Pinpoint the cell where the given text exists, returning its (X, Y) midpoint coordinate. 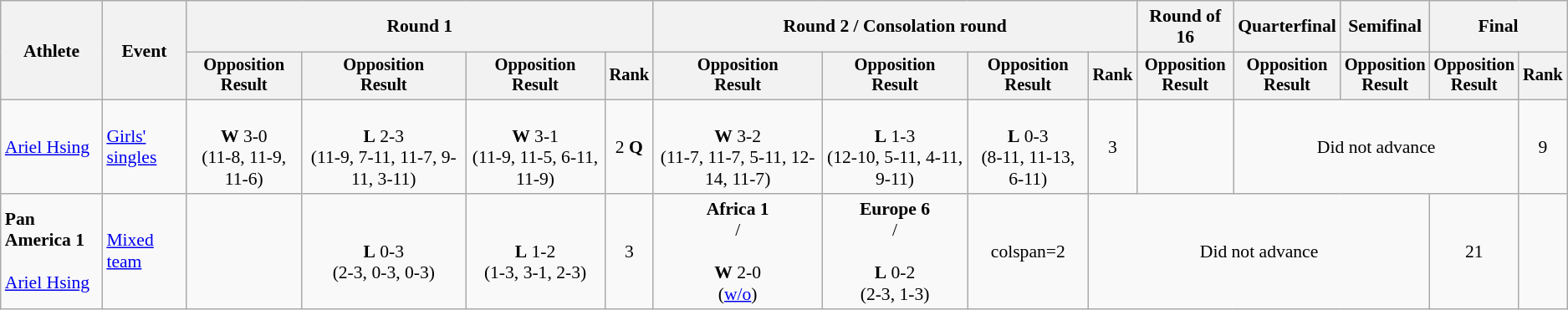
Round 1 (420, 27)
Event (144, 50)
Semifinal (1385, 27)
L 1-3 (12-10, 5-11, 4-11, 9-11) (895, 147)
Athlete (52, 50)
Europe 6 / L 0-2 (2-3, 1-3) (895, 252)
9 (1543, 147)
W 3-2 (11-7, 11-7, 5-11, 12-14, 11-7) (738, 147)
2 Q (630, 147)
Africa 1 / W 2-0 (w/o) (738, 252)
21 (1474, 252)
Mixed team (144, 252)
L 2-3 (11-9, 7-11, 11-7, 9-11, 3-11) (383, 147)
Girls' singles (144, 147)
L 1-2 (1-3, 3-1, 2-3) (535, 252)
colspan=2 (1029, 252)
Round of 16 (1185, 27)
Final (1498, 27)
Pan America 1Ariel Hsing (52, 252)
Ariel Hsing (52, 147)
W 3-0 (11-8, 11-9, 11-6) (244, 147)
Round 2 / Consolation round (895, 27)
W 3-1 (11-9, 11-5, 6-11, 11-9) (535, 147)
L 0-3 (8-11, 11-13, 6-11) (1029, 147)
Quarterfinal (1287, 27)
L 0-3 (2-3, 0-3, 0-3) (383, 252)
